Identify which cell holds the provided text, then report its [x, y] central coordinate. 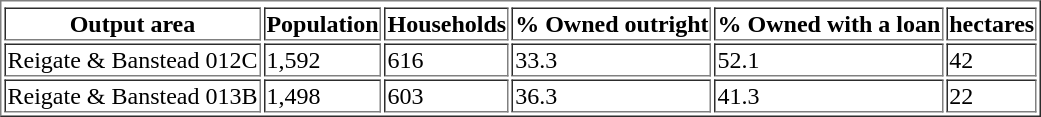
Households [446, 24]
1,498 [322, 96]
616 [446, 60]
42 [992, 60]
Output area [132, 24]
1,592 [322, 60]
% Owned outright [612, 24]
22 [992, 96]
41.3 [830, 96]
hectares [992, 24]
36.3 [612, 96]
Reigate & Banstead 013B [132, 96]
Population [322, 24]
% Owned with a loan [830, 24]
33.3 [612, 60]
52.1 [830, 60]
Reigate & Banstead 012C [132, 60]
603 [446, 96]
